Find where the given text appears and provide that cell's center as (x, y) coordinate. 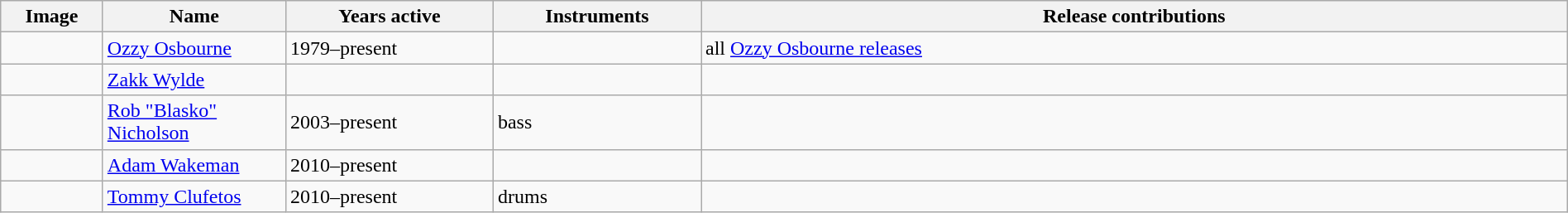
all Ozzy Osbourne releases (1135, 48)
Years active (389, 17)
bass (597, 123)
2003–present (389, 123)
drums (597, 196)
Release contributions (1135, 17)
Ozzy Osbourne (194, 48)
Rob "Blasko" Nicholson (194, 123)
1979–present (389, 48)
Name (194, 17)
Image (52, 17)
Zakk Wylde (194, 80)
Instruments (597, 17)
Tommy Clufetos (194, 196)
Adam Wakeman (194, 165)
